Output the (x, y) coordinate of the center of the cell containing the given text.  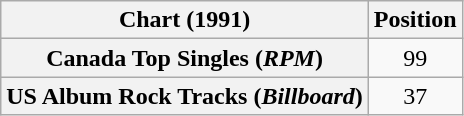
US Album Rock Tracks (Billboard) (185, 96)
Canada Top Singles (RPM) (185, 58)
37 (415, 96)
Position (415, 20)
Chart (1991) (185, 20)
99 (415, 58)
